Return [X, Y] of the center of cell containing provided text 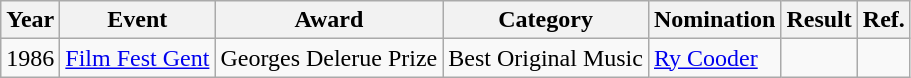
Best Original Music [546, 58]
Award [329, 20]
Nomination [714, 20]
Georges Delerue Prize [329, 58]
Year [30, 20]
Event [138, 20]
1986 [30, 58]
Result [819, 20]
Ref. [884, 20]
Ry Cooder [714, 58]
Category [546, 20]
Film Fest Gent [138, 58]
